For the text-containing cell, return its midpoint in [x, y] coordinate format. 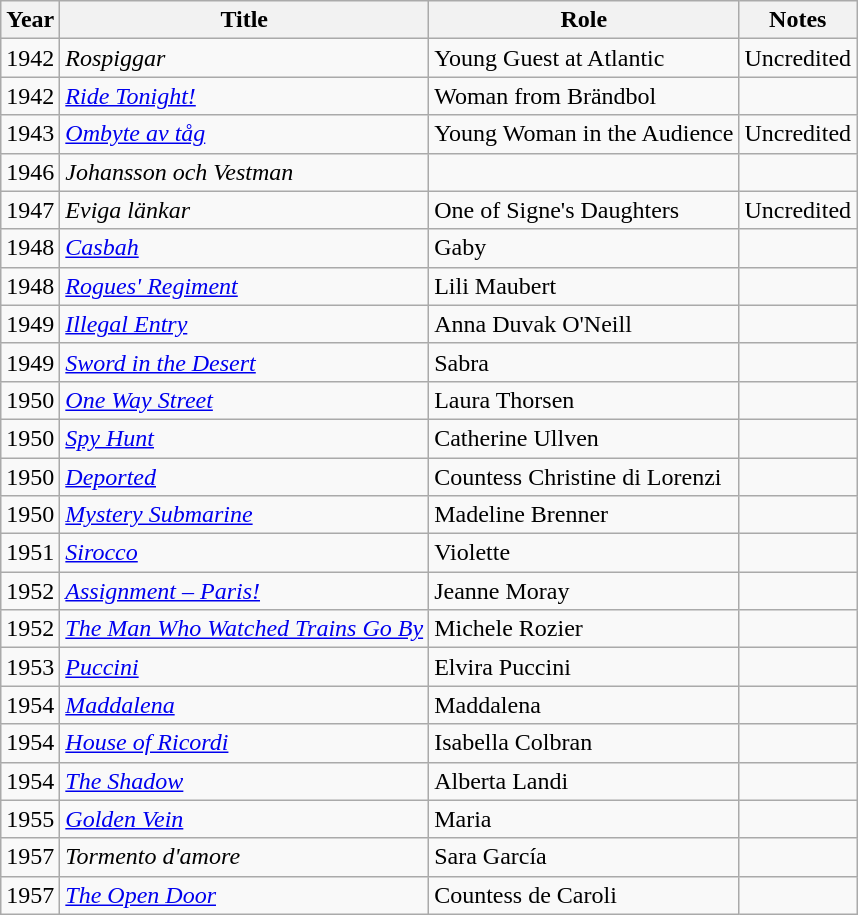
The Open Door [244, 895]
Catherine Ullven [584, 438]
Woman from Brändbol [584, 96]
Ombyte av tåg [244, 134]
1943 [30, 134]
Isabella Colbran [584, 743]
Anna Duvak O'Neill [584, 324]
Michele Rozier [584, 629]
One Way Street [244, 400]
Deported [244, 477]
Assignment – Paris! [244, 591]
Violette [584, 553]
Johansson och Vestman [244, 172]
House of Ricordi [244, 743]
1946 [30, 172]
Rogues' Regiment [244, 286]
Role [584, 20]
Rospiggar [244, 58]
Mystery Submarine [244, 515]
1951 [30, 553]
Madeline Brenner [584, 515]
1953 [30, 667]
Casbah [244, 248]
Year [30, 20]
Ride Tonight! [244, 96]
Countess Christine di Lorenzi [584, 477]
Maria [584, 819]
Tormento d'amore [244, 857]
Title [244, 20]
Countess de Caroli [584, 895]
Spy Hunt [244, 438]
Sara García [584, 857]
One of Signe's Daughters [584, 210]
Illegal Entry [244, 324]
Young Woman in the Audience [584, 134]
Alberta Landi [584, 781]
Elvira Puccini [584, 667]
Sword in the Desert [244, 362]
Lili Maubert [584, 286]
1955 [30, 819]
Sabra [584, 362]
Gaby [584, 248]
Young Guest at Atlantic [584, 58]
Eviga länkar [244, 210]
Sirocco [244, 553]
The Shadow [244, 781]
1947 [30, 210]
Notes [798, 20]
Jeanne Moray [584, 591]
Golden Vein [244, 819]
The Man Who Watched Trains Go By [244, 629]
Puccini [244, 667]
Laura Thorsen [584, 400]
